Return (x, y) of the center of cell containing provided text 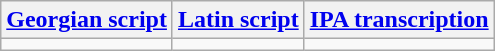
Georgian script (87, 20)
IPA transcription (399, 20)
Latin script (238, 20)
